Search for the cell housing the specified text and yield its [x, y] center coordinate. 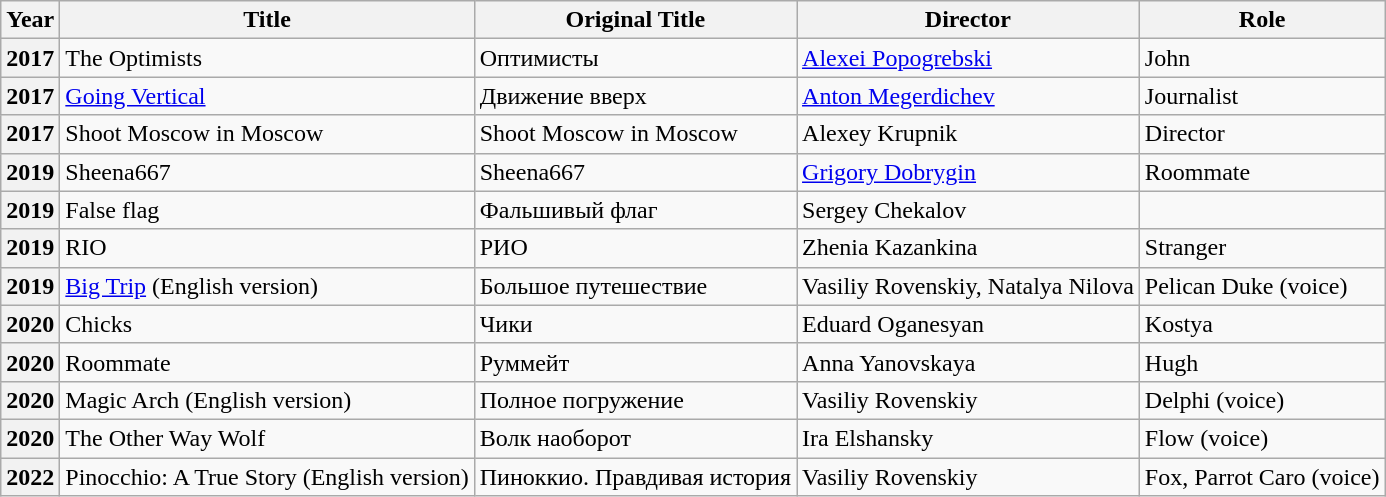
Journalist [1262, 96]
Полное погружение [635, 400]
Pelican Duke (voice) [1262, 286]
Чики [635, 324]
Фальшивый флаг [635, 210]
Grigory Dobrygin [968, 172]
Anna Yanovskaya [968, 362]
Going Vertical [267, 96]
Волк наоборот [635, 438]
Оптимисты [635, 58]
Stranger [1262, 248]
Fox, Parrot Caro (voice) [1262, 477]
Sergey Chekalov [968, 210]
Anton Megerdichev [968, 96]
RIO [267, 248]
Ira Elshansky [968, 438]
Pinocchio: A True Story (English version) [267, 477]
Role [1262, 20]
False flag [267, 210]
The Optimists [267, 58]
Движение вверх [635, 96]
Original Title [635, 20]
Kostya [1262, 324]
Zhenia Kazankina [968, 248]
Пиноккио. Правдивая история [635, 477]
Delphi (voice) [1262, 400]
Alexey Krupnik [968, 134]
Eduard Oganesyan [968, 324]
John [1262, 58]
Big Trip (English version) [267, 286]
The Other Way Wolf [267, 438]
Vasiliy Rovenskiy, Natalya Nilova [968, 286]
РИО [635, 248]
Chicks [267, 324]
Magic Arch (English version) [267, 400]
Большое путешествие [635, 286]
Hugh [1262, 362]
Flow (voice) [1262, 438]
Руммейт [635, 362]
Alexei Popogrebski [968, 58]
2022 [30, 477]
Title [267, 20]
Year [30, 20]
